Return [x, y] of the center of cell containing provided text 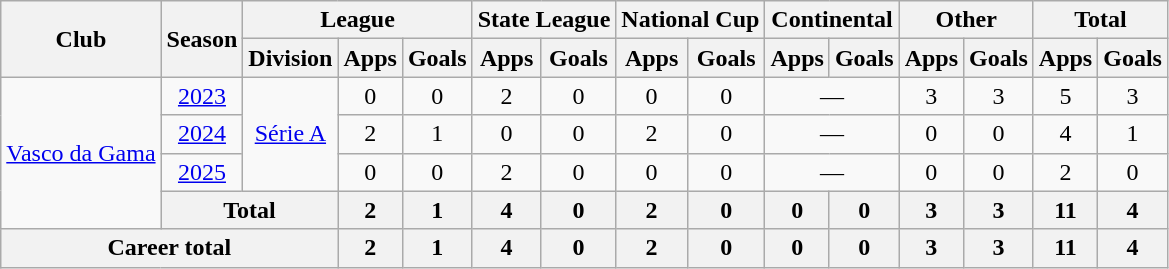
Other [966, 20]
Continental [832, 20]
Season [202, 39]
Club [81, 39]
2023 [202, 96]
National Cup [690, 20]
Série A [290, 134]
State League [544, 20]
2024 [202, 134]
5 [1065, 96]
League [358, 20]
Division [290, 58]
2025 [202, 172]
Career total [170, 248]
Vasco da Gama [81, 153]
